Extract the [x, y] coordinate from the center of the cell holding the provided text.  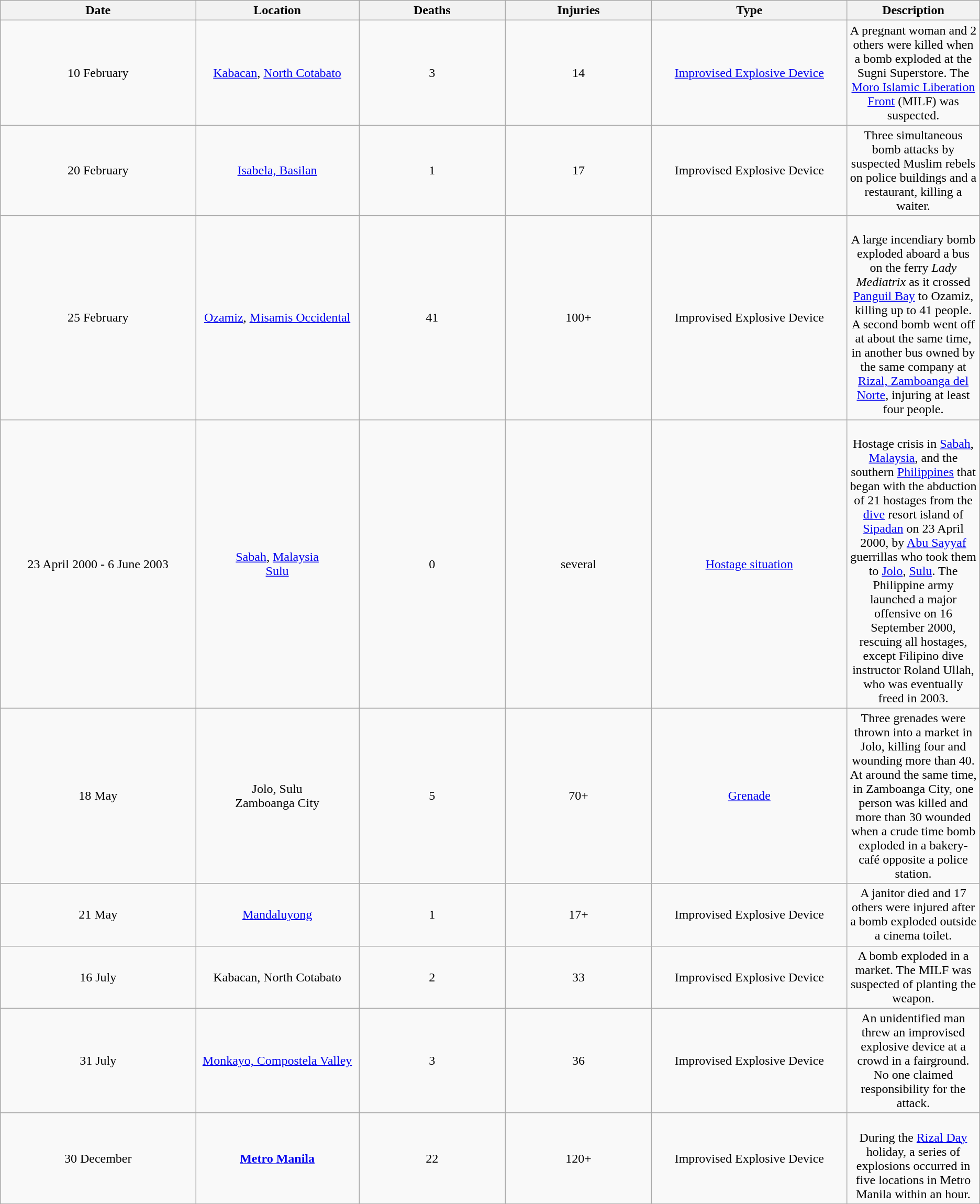
Jolo, SuluZamboanga City [277, 796]
5 [432, 796]
33 [578, 977]
16 July [98, 977]
Location [277, 10]
Mandaluyong [277, 914]
120+ [578, 1158]
A bomb exploded in a market. The MILF was suspected of planting the weapon. [913, 977]
A pregnant woman and 2 others were killed when a bomb exploded at the Sugni Superstore. The Moro Islamic Liberation Front (MILF) was suspected. [913, 73]
Type [750, 10]
An unidentified man threw an improvised explosive device at a crowd in a fairground. No one claimed responsibility for the attack. [913, 1061]
18 May [98, 796]
Deaths [432, 10]
23 April 2000 - 6 June 2003 [98, 564]
Description [913, 10]
Metro Manila [277, 1158]
Hostage situation [750, 564]
0 [432, 564]
36 [578, 1061]
41 [432, 317]
17 [578, 171]
20 February [98, 171]
31 July [98, 1061]
30 December [98, 1158]
A janitor died and 17 others were injured after a bomb exploded outside a cinema toilet. [913, 914]
Three simultaneous bomb attacks by suspected Muslim rebels on police buildings and a restaurant, killing a waiter. [913, 171]
several [578, 564]
Grenade [750, 796]
Monkayo, Compostela Valley [277, 1061]
Sabah, MalaysiaSulu [277, 564]
Date [98, 10]
21 May [98, 914]
100+ [578, 317]
10 February [98, 73]
Ozamiz, Misamis Occidental [277, 317]
2 [432, 977]
During the Rizal Day holiday, a series of explosions occurred in five locations in Metro Manila within an hour. [913, 1158]
17+ [578, 914]
14 [578, 73]
Isabela, Basilan [277, 171]
70+ [578, 796]
22 [432, 1158]
Injuries [578, 10]
25 February [98, 317]
